Find where the given text appears and provide that cell's center as [X, Y] coordinate. 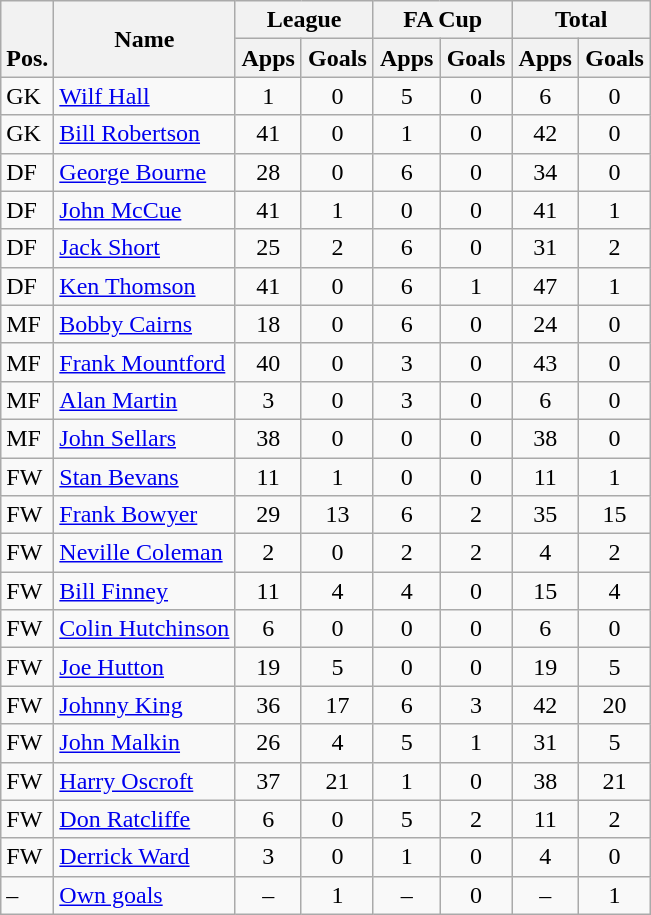
26 [268, 743]
Neville Coleman [144, 553]
Frank Mountford [144, 362]
George Bourne [144, 172]
40 [268, 362]
Ken Thomson [144, 286]
Pos. [28, 39]
13 [337, 515]
Jack Short [144, 248]
36 [268, 705]
Johnny King [144, 705]
Don Ratcliffe [144, 819]
Harry Oscroft [144, 781]
43 [546, 362]
20 [615, 705]
29 [268, 515]
FA Cup [442, 20]
Name [144, 39]
Joe Hutton [144, 667]
28 [268, 172]
37 [268, 781]
17 [337, 705]
35 [546, 515]
League [304, 20]
Frank Bowyer [144, 515]
25 [268, 248]
Colin Hutchinson [144, 629]
47 [546, 286]
John Malkin [144, 743]
Bill Finney [144, 591]
Total [582, 20]
34 [546, 172]
Own goals [144, 895]
Bill Robertson [144, 134]
Wilf Hall [144, 96]
Derrick Ward [144, 857]
18 [268, 324]
John Sellars [144, 438]
John McCue [144, 210]
Alan Martin [144, 400]
Bobby Cairns [144, 324]
24 [546, 324]
Stan Bevans [144, 477]
